Determine the (x, y) coordinate at the center of the cell enclosing the given text.  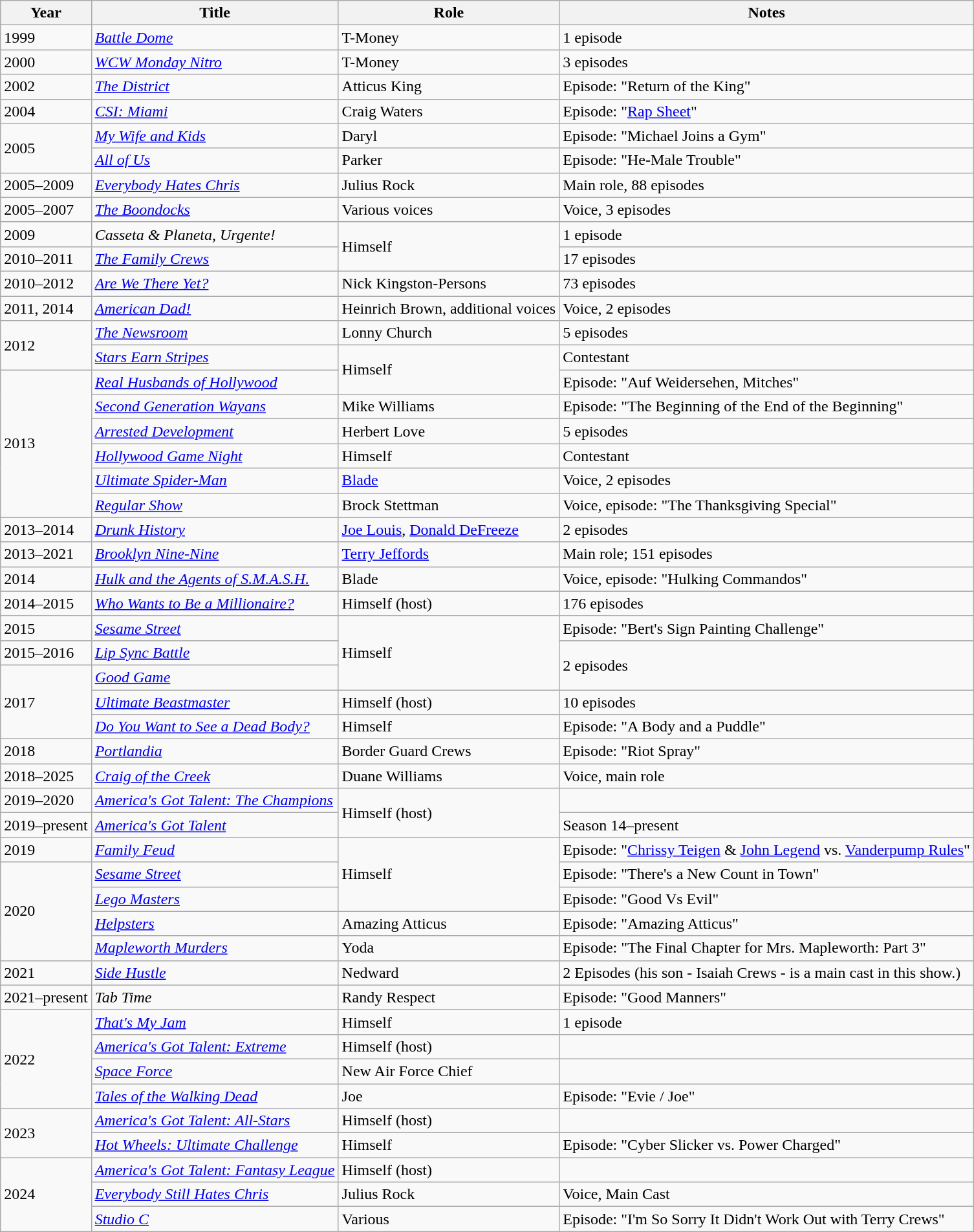
Parker (449, 160)
Episode: "Return of the King" (767, 87)
Herbert Love (449, 431)
176 episodes (767, 603)
Episode: "Good Manners" (767, 997)
Joe (449, 1096)
Yoda (449, 948)
My Wife and Kids (215, 136)
Craig Waters (449, 111)
Episode: "Good Vs Evil" (767, 899)
Episode: "Auf Weidersehen, Mitches" (767, 382)
2000 (46, 62)
2015–2016 (46, 653)
Role (449, 13)
Episode: "Rap Sheet" (767, 111)
Lonny Church (449, 333)
Title (215, 13)
Atticus King (449, 87)
Voice, 3 episodes (767, 210)
Episode: "Evie / Joe" (767, 1096)
2010–2012 (46, 283)
2018–2025 (46, 776)
2023 (46, 1133)
Ultimate Beastmaster (215, 702)
2012 (46, 345)
America's Got Talent: Fantasy League (215, 1170)
Episode: "Riot Spray" (767, 751)
The Family Crews (215, 259)
Various (449, 1219)
Year (46, 13)
Real Husbands of Hollywood (215, 382)
Lego Masters (215, 899)
73 episodes (767, 283)
Space Force (215, 1071)
Season 14–present (767, 825)
Drunk History (215, 530)
2010–2011 (46, 259)
2024 (46, 1194)
Tab Time (215, 997)
2015 (46, 628)
Casseta & Planeta, Urgente! (215, 234)
WCW Monday Nitro (215, 62)
Episode: "A Body and a Puddle" (767, 727)
Who Wants to Be a Millionaire? (215, 603)
American Dad! (215, 308)
Nedward (449, 973)
2011, 2014 (46, 308)
Hulk and the Agents of S.M.A.S.H. (215, 579)
Brooklyn Nine-Nine (215, 554)
Voice, main role (767, 776)
Brock Stettman (449, 505)
Voice, episode: "Hulking Commandos" (767, 579)
2021 (46, 973)
Main role; 151 episodes (767, 554)
2013–2021 (46, 554)
Duane Williams (449, 776)
Helpsters (215, 924)
2019 (46, 850)
All of Us (215, 160)
Do You Want to See a Dead Body? (215, 727)
2005 (46, 148)
Craig of the Creek (215, 776)
2021–present (46, 997)
Border Guard Crews (449, 751)
Joe Louis, Donald DeFreeze (449, 530)
Episode: "Michael Joins a Gym" (767, 136)
That's My Jam (215, 1022)
Second Generation Wayans (215, 407)
New Air Force Chief (449, 1071)
2019–2020 (46, 801)
2017 (46, 702)
Regular Show (215, 505)
2009 (46, 234)
Lip Sync Battle (215, 653)
Voice, Main Cast (767, 1194)
Terry Jeffords (449, 554)
Episode: "Chrissy Teigen & John Legend vs. Vanderpump Rules" (767, 850)
Voice, episode: "The Thanksgiving Special" (767, 505)
Mike Williams (449, 407)
Episode: "He-Male Trouble" (767, 160)
Stars Earn Stripes (215, 358)
CSI: Miami (215, 111)
3 episodes (767, 62)
The Boondocks (215, 210)
Episode: "There's a New Count in Town" (767, 874)
2019–present (46, 825)
Various voices (449, 210)
Amazing Atticus (449, 924)
America's Got Talent: Extreme (215, 1046)
2014–2015 (46, 603)
2002 (46, 87)
Are We There Yet? (215, 283)
2013–2014 (46, 530)
America's Got Talent: The Champions (215, 801)
Portlandia (215, 751)
Episode: "Amazing Atticus" (767, 924)
Episode: "The Beginning of the End of the Beginning" (767, 407)
2005–2009 (46, 185)
Family Feud (215, 850)
Daryl (449, 136)
Ultimate Spider-Man (215, 481)
Randy Respect (449, 997)
Episode: "Bert's Sign Painting Challenge" (767, 628)
2013 (46, 444)
Mapleworth Murders (215, 948)
2018 (46, 751)
2005–2007 (46, 210)
2004 (46, 111)
Side Hustle (215, 973)
Episode: "I'm So Sorry It Didn't Work Out with Terry Crews" (767, 1219)
Studio C (215, 1219)
Good Game (215, 677)
Hot Wheels: Ultimate Challenge (215, 1145)
17 episodes (767, 259)
2022 (46, 1059)
America's Got Talent: All-Stars (215, 1121)
The District (215, 87)
America's Got Talent (215, 825)
Heinrich Brown, additional voices (449, 308)
Episode: "Cyber Slicker vs. Power Charged" (767, 1145)
Main role, 88 episodes (767, 185)
2014 (46, 579)
Everybody Hates Chris (215, 185)
Notes (767, 13)
1999 (46, 38)
Tales of the Walking Dead (215, 1096)
2 Episodes (his son - Isaiah Crews - is a main cast in this show.) (767, 973)
Nick Kingston-Persons (449, 283)
Battle Dome (215, 38)
Hollywood Game Night (215, 456)
Episode: "The Final Chapter for Mrs. Mapleworth: Part 3" (767, 948)
10 episodes (767, 702)
The Newsroom (215, 333)
Arrested Development (215, 431)
Everybody Still Hates Chris (215, 1194)
2020 (46, 911)
